Determine the (x, y) coordinate at the center of the cell enclosing the given text.  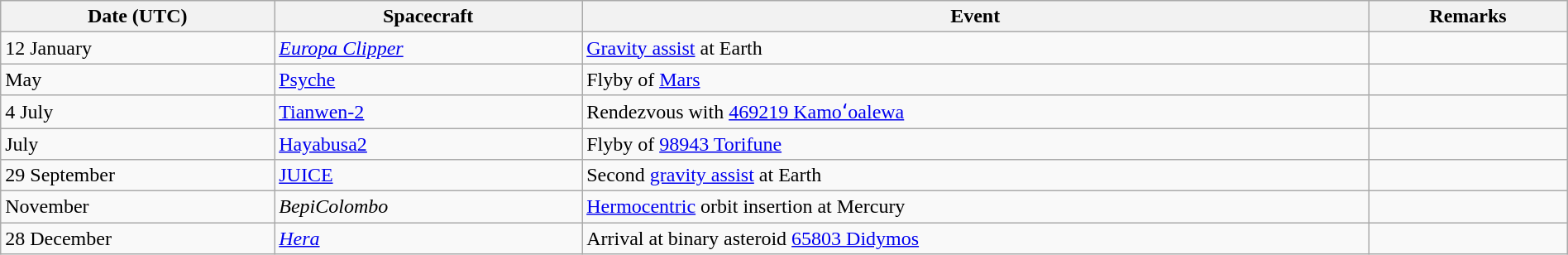
Flyby of 98943 Torifune (976, 143)
Psyche (428, 79)
Flyby of Mars (976, 79)
Second gravity assist at Earth (976, 176)
Hayabusa2 (428, 143)
JUICE (428, 176)
28 December (137, 238)
Europa Clipper (428, 48)
29 September (137, 176)
Event (976, 17)
BepiColombo (428, 207)
Date (UTC) (137, 17)
May (137, 79)
Spacecraft (428, 17)
Arrival at binary asteroid 65803 Didymos (976, 238)
November (137, 207)
Remarks (1468, 17)
12 January (137, 48)
Tianwen-2 (428, 112)
Hermocentric orbit insertion at Mercury (976, 207)
Hera (428, 238)
Gravity assist at Earth (976, 48)
4 July (137, 112)
July (137, 143)
Rendezvous with 469219 Kamoʻoalewa (976, 112)
